Search for the cell housing the specified text and yield its (X, Y) center coordinate. 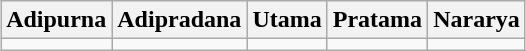
Nararya (477, 20)
Adipurna (56, 20)
Pratama (377, 20)
Adipradana (180, 20)
Utama (287, 20)
